Capture the cell that displays the provided text and extract its (X, Y) central coordinate. 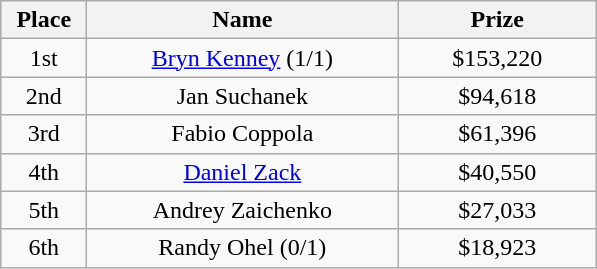
Randy Ohel (0/1) (242, 248)
2nd (44, 96)
$40,550 (498, 172)
Name (242, 20)
$61,396 (498, 134)
Fabio Coppola (242, 134)
Place (44, 20)
Jan Suchanek (242, 96)
$153,220 (498, 58)
$18,923 (498, 248)
6th (44, 248)
Bryn Kenney (1/1) (242, 58)
Andrey Zaichenko (242, 210)
5th (44, 210)
Daniel Zack (242, 172)
3rd (44, 134)
$27,033 (498, 210)
Prize (498, 20)
1st (44, 58)
4th (44, 172)
$94,618 (498, 96)
